Identify which cell holds the provided text, then report its (X, Y) central coordinate. 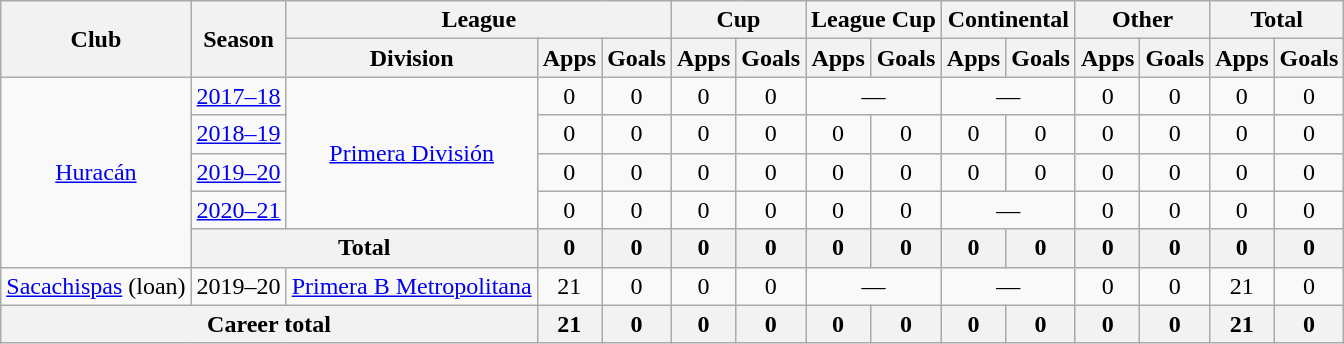
League (478, 20)
Primera B Metropolitana (412, 286)
League Cup (874, 20)
Cup (738, 20)
2017–18 (238, 96)
Sacachispas (loan) (96, 286)
Primera División (412, 153)
Season (238, 39)
Huracán (96, 172)
Division (412, 58)
Other (1142, 20)
2018–19 (238, 134)
2020–21 (238, 210)
Continental (1008, 20)
Career total (269, 324)
Club (96, 39)
